Search for the cell housing the specified text and yield its (x, y) center coordinate. 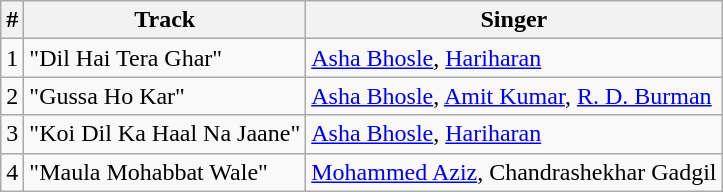
"Dil Hai Tera Ghar" (165, 58)
Mohammed Aziz, Chandrashekhar Gadgil (514, 172)
"Gussa Ho Kar" (165, 96)
"Maula Mohabbat Wale" (165, 172)
Asha Bhosle, Amit Kumar, R. D. Burman (514, 96)
4 (12, 172)
1 (12, 58)
Singer (514, 20)
"Koi Dil Ka Haal Na Jaane" (165, 134)
# (12, 20)
3 (12, 134)
2 (12, 96)
Track (165, 20)
